Pinpoint the cell where the given text exists, returning its [X, Y] midpoint coordinate. 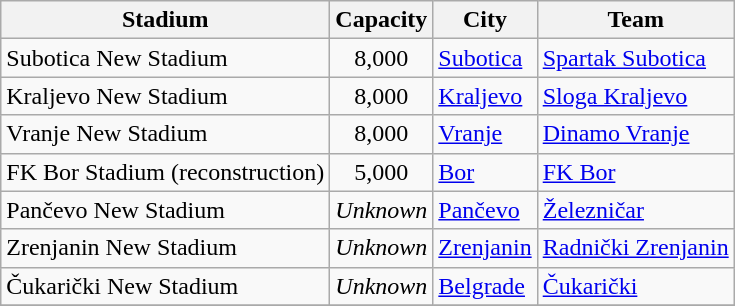
Spartak Subotica [636, 58]
Vranje New Stadium [166, 134]
Stadium [166, 20]
Pančevo [485, 210]
Belgrade [485, 286]
Čukarički [636, 286]
FK Bor [636, 172]
Subotica [485, 58]
Zrenjanin New Stadium [166, 248]
FK Bor Stadium (reconstruction) [166, 172]
Capacity [382, 20]
Kraljevo New Stadium [166, 96]
Vranje [485, 134]
Radnički Zrenjanin [636, 248]
Dinamo Vranje [636, 134]
Pančevo New Stadium [166, 210]
Bor [485, 172]
Zrenjanin [485, 248]
Čukarički New Stadium [166, 286]
5,000 [382, 172]
Sloga Kraljevo [636, 96]
Kraljevo [485, 96]
Železničar [636, 210]
Subotica New Stadium [166, 58]
Team [636, 20]
City [485, 20]
